Return [x, y] of the center of cell containing provided text 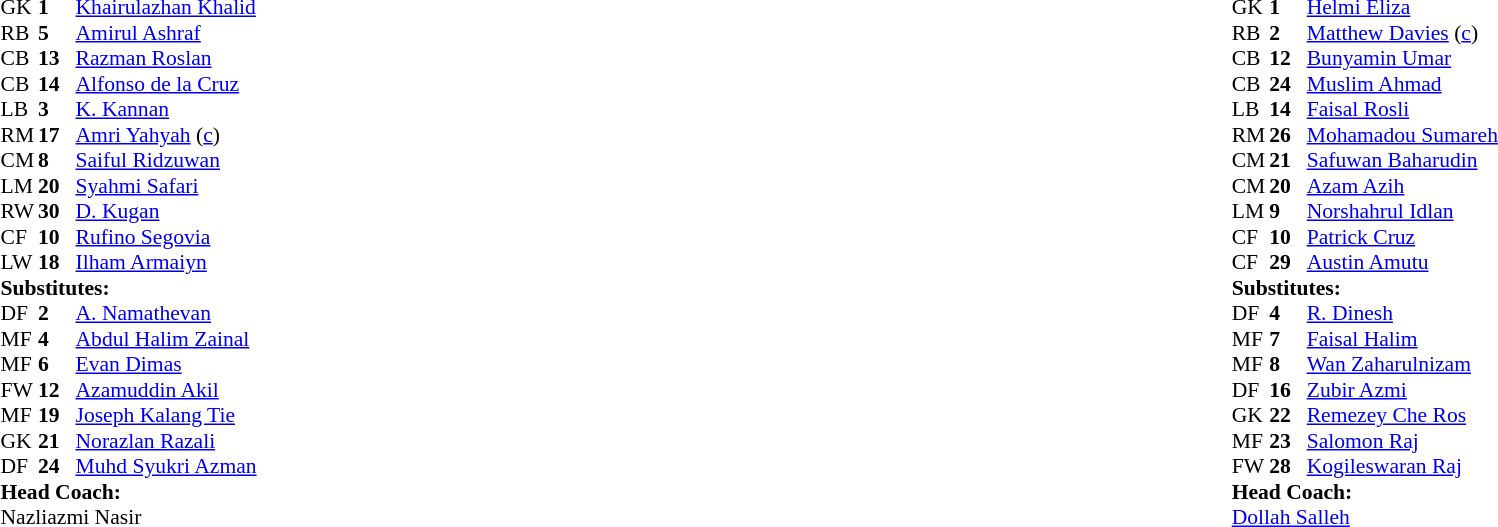
Norazlan Razali [166, 441]
Abdul Halim Zainal [166, 339]
Ilham Armaiyn [166, 263]
13 [57, 59]
5 [57, 33]
LW [19, 263]
Austin Amutu [1402, 263]
Faisal Halim [1402, 339]
18 [57, 263]
30 [57, 211]
Wan Zaharulnizam [1402, 365]
23 [1288, 441]
17 [57, 135]
22 [1288, 415]
Remezey Che Ros [1402, 415]
6 [57, 365]
Alfonso de la Cruz [166, 84]
Faisal Rosli [1402, 109]
RW [19, 211]
Bunyamin Umar [1402, 59]
26 [1288, 135]
Salomon Raj [1402, 441]
Kogileswaran Raj [1402, 467]
Evan Dimas [166, 365]
R. Dinesh [1402, 313]
D. Kugan [166, 211]
Zubir Azmi [1402, 390]
Patrick Cruz [1402, 237]
19 [57, 415]
7 [1288, 339]
Razman Roslan [166, 59]
A. Namathevan [166, 313]
29 [1288, 263]
Syahmi Safari [166, 186]
Muhd Syukri Azman [166, 467]
Saiful Ridzuwan [166, 161]
3 [57, 109]
Azamuddin Akil [166, 390]
Amri Yahyah (c) [166, 135]
Matthew Davies (c) [1402, 33]
Amirul Ashraf [166, 33]
Norshahrul Idlan [1402, 211]
Azam Azih [1402, 186]
K. Kannan [166, 109]
Rufino Segovia [166, 237]
9 [1288, 211]
28 [1288, 467]
Safuwan Baharudin [1402, 161]
Muslim Ahmad [1402, 84]
16 [1288, 390]
Joseph Kalang Tie [166, 415]
Mohamadou Sumareh [1402, 135]
